From the cell containing the given text, extract its center point as [X, Y] coordinate. 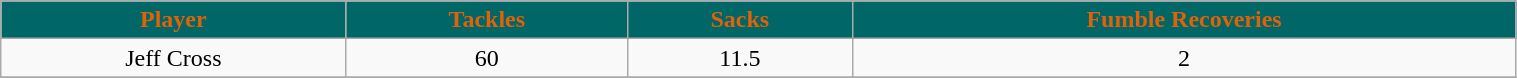
60 [487, 58]
Player [174, 20]
Tackles [487, 20]
Fumble Recoveries [1184, 20]
11.5 [740, 58]
Sacks [740, 20]
Jeff Cross [174, 58]
2 [1184, 58]
